For the text-containing cell, return its midpoint in [X, Y] coordinate format. 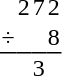
8 [54, 38]
÷ [8, 38]
